Locate the cell with the specified text and output its [x, y] center coordinate. 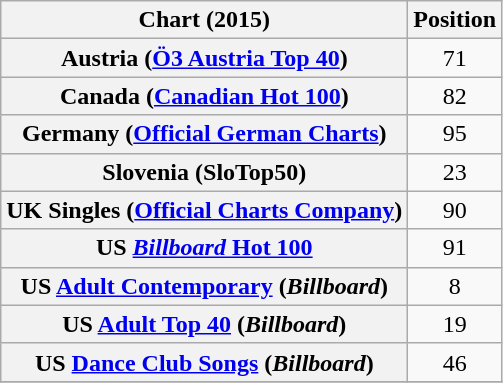
8 [455, 286]
19 [455, 324]
US Adult Contemporary (Billboard) [204, 286]
Slovenia (SloTop50) [204, 172]
23 [455, 172]
71 [455, 58]
US Billboard Hot 100 [204, 248]
Canada (Canadian Hot 100) [204, 96]
91 [455, 248]
Germany (Official German Charts) [204, 134]
Austria (Ö3 Austria Top 40) [204, 58]
Chart (2015) [204, 20]
UK Singles (Official Charts Company) [204, 210]
46 [455, 362]
US Adult Top 40 (Billboard) [204, 324]
US Dance Club Songs (Billboard) [204, 362]
82 [455, 96]
90 [455, 210]
95 [455, 134]
Position [455, 20]
